Extract the (x, y) coordinate from the center of the cell holding the provided text.  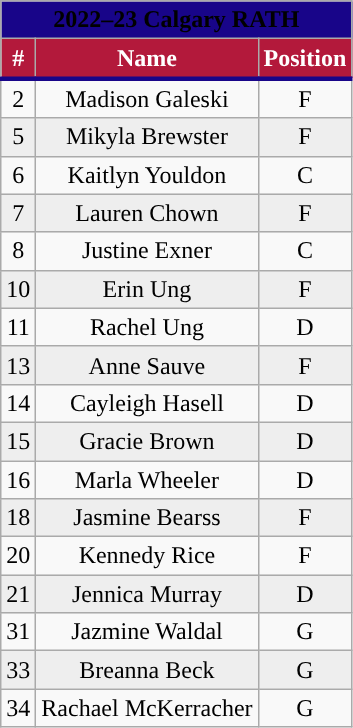
7 (18, 213)
13 (18, 365)
Justine Exner (147, 251)
Breanna Beck (147, 670)
5 (18, 137)
Kennedy Rice (147, 556)
20 (18, 556)
31 (18, 632)
2 (18, 98)
14 (18, 403)
Jazmine Waldal (147, 632)
10 (18, 289)
Kaitlyn Youldon (147, 175)
6 (18, 175)
11 (18, 327)
2022–23 Calgary RATH (176, 20)
33 (18, 670)
Position (305, 59)
Gracie Brown (147, 441)
Name (147, 59)
Rachel Ung (147, 327)
Cayleigh Hasell (147, 403)
Anne Sauve (147, 365)
8 (18, 251)
Marla Wheeler (147, 479)
Rachael McKerracher (147, 708)
Madison Galeski (147, 98)
Erin Ung (147, 289)
# (18, 59)
21 (18, 594)
15 (18, 441)
Mikyla Brewster (147, 137)
Lauren Chown (147, 213)
Jennica Murray (147, 594)
16 (18, 479)
Jasmine Bearss (147, 518)
34 (18, 708)
18 (18, 518)
